Search for the cell housing the specified text and yield its (X, Y) center coordinate. 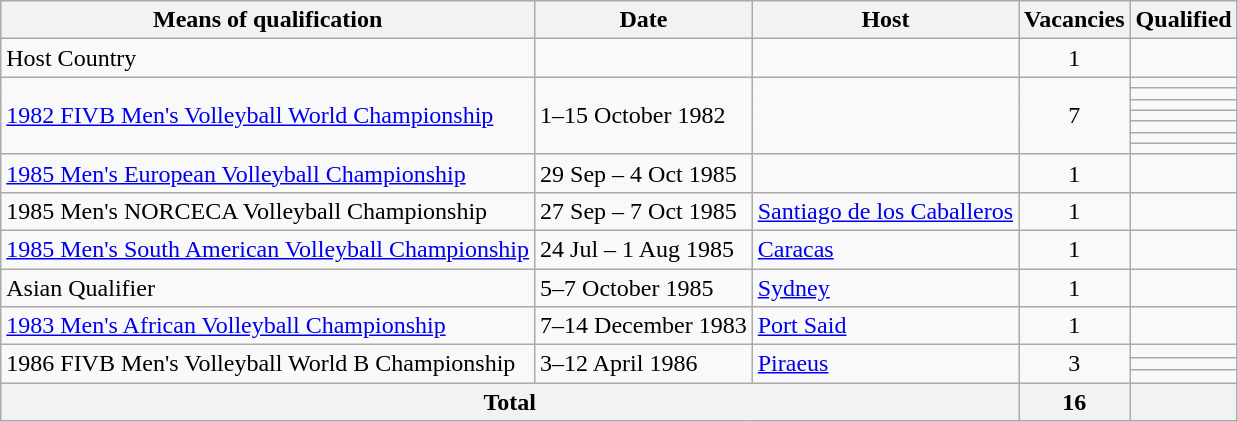
Host Country (268, 58)
1983 Men's African Volleyball Championship (268, 326)
Means of qualification (268, 20)
27 Sep – 7 Oct 1985 (644, 211)
3–12 April 1986 (644, 364)
7–14 December 1983 (644, 326)
29 Sep – 4 Oct 1985 (644, 173)
Vacancies (1075, 20)
Qualified (1184, 20)
1985 Men's South American Volleyball Championship (268, 249)
16 (1075, 402)
3 (1075, 364)
1982 FIVB Men's Volleyball World Championship (268, 116)
1985 Men's European Volleyball Championship (268, 173)
5–7 October 1985 (644, 287)
Total (510, 402)
Sydney (885, 287)
Host (885, 20)
Santiago de los Caballeros (885, 211)
Asian Qualifier (268, 287)
1–15 October 1982 (644, 116)
Piraeus (885, 364)
1985 Men's NORCECA Volleyball Championship (268, 211)
7 (1075, 116)
Caracas (885, 249)
24 Jul – 1 Aug 1985 (644, 249)
Port Said (885, 326)
Date (644, 20)
1986 FIVB Men's Volleyball World B Championship (268, 364)
